Provide the (x, y) coordinate of the cell's center where the given text is located.  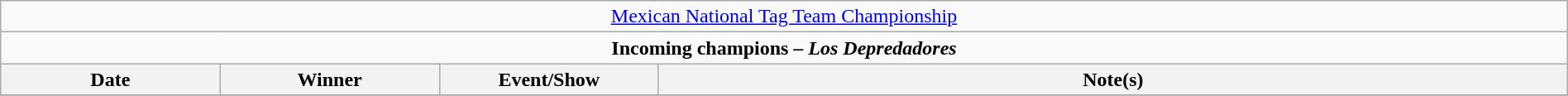
Mexican National Tag Team Championship (784, 17)
Note(s) (1113, 79)
Event/Show (549, 79)
Date (111, 79)
Winner (329, 79)
Incoming champions – Los Depredadores (784, 48)
